Provide the [X, Y] coordinate of the cell's center where the given text is located.  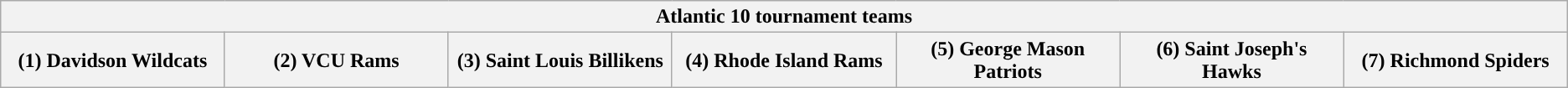
(6) Saint Joseph's Hawks [1231, 60]
(1) Davidson Wildcats [112, 60]
(3) Saint Louis Billikens [560, 60]
(4) Rhode Island Rams [784, 60]
(5) George Mason Patriots [1008, 60]
Atlantic 10 tournament teams [784, 17]
(2) VCU Rams [337, 60]
(7) Richmond Spiders [1456, 60]
